Identify which cell holds the provided text, then report its [x, y] central coordinate. 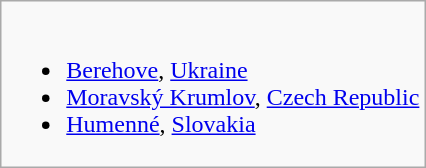
Berehove, Ukraine Moravský Krumlov, Czech Republic Humenné, Slovakia [213, 84]
